Output the [x, y] coordinate of the center of the cell containing the given text.  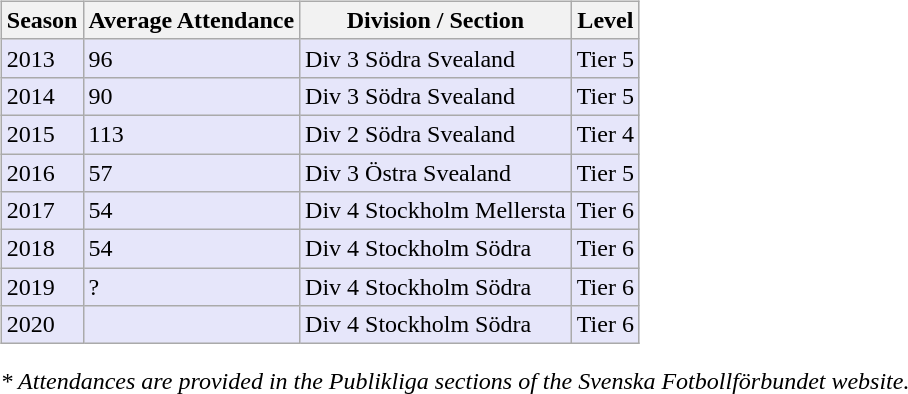
2013 [42, 58]
57 [192, 173]
Div 4 Stockholm Mellersta [436, 211]
2014 [42, 96]
Division / Section [436, 20]
96 [192, 58]
2017 [42, 211]
Div 3 Östra Svealand [436, 173]
90 [192, 96]
Tier 4 [605, 134]
113 [192, 134]
Level [605, 20]
2016 [42, 173]
Season [42, 20]
2015 [42, 134]
2018 [42, 249]
Average Attendance [192, 20]
2019 [42, 287]
Div 2 Södra Svealand [436, 134]
? [192, 287]
2020 [42, 325]
